Scan for the cell matching the given text and deliver its (x, y) coordinate at center. 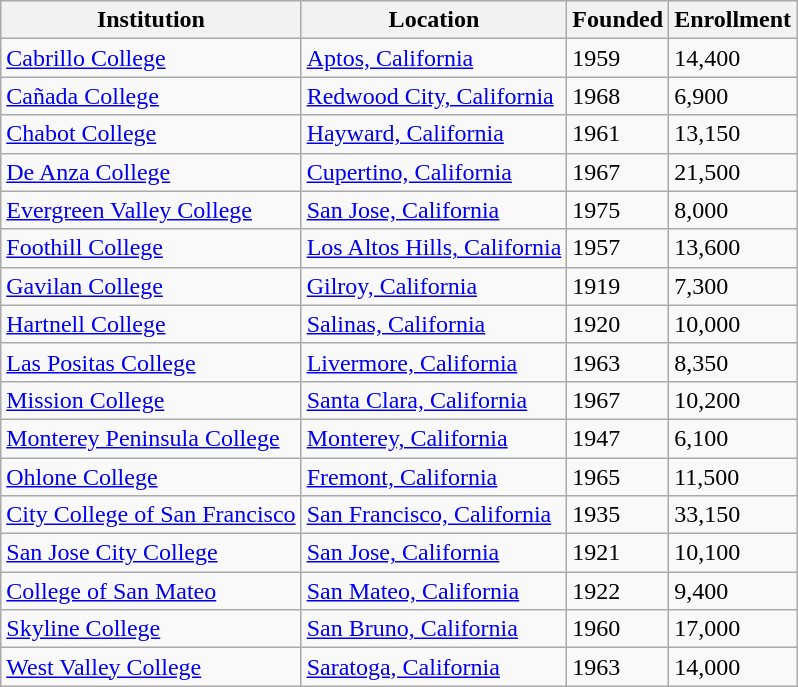
Foothill College (151, 248)
Fremont, California (434, 477)
14,400 (733, 58)
10,100 (733, 553)
Las Positas College (151, 362)
College of San Mateo (151, 591)
San Mateo, California (434, 591)
11,500 (733, 477)
Mission College (151, 400)
Evergreen Valley College (151, 210)
1959 (618, 58)
Cupertino, California (434, 172)
West Valley College (151, 667)
1935 (618, 515)
Skyline College (151, 629)
Santa Clara, California (434, 400)
1957 (618, 248)
6,100 (733, 438)
1968 (618, 96)
Salinas, California (434, 324)
1961 (618, 134)
Livermore, California (434, 362)
Chabot College (151, 134)
33,150 (733, 515)
9,400 (733, 591)
City College of San Francisco (151, 515)
Gilroy, California (434, 286)
21,500 (733, 172)
Redwood City, California (434, 96)
Founded (618, 20)
8,350 (733, 362)
13,600 (733, 248)
10,000 (733, 324)
1922 (618, 591)
7,300 (733, 286)
6,900 (733, 96)
17,000 (733, 629)
1975 (618, 210)
Monterey, California (434, 438)
1960 (618, 629)
San Francisco, California (434, 515)
San Bruno, California (434, 629)
Gavilan College (151, 286)
Institution (151, 20)
14,000 (733, 667)
Hayward, California (434, 134)
Aptos, California (434, 58)
Location (434, 20)
Enrollment (733, 20)
Saratoga, California (434, 667)
1947 (618, 438)
1921 (618, 553)
10,200 (733, 400)
Ohlone College (151, 477)
Hartnell College (151, 324)
Los Altos Hills, California (434, 248)
1965 (618, 477)
Monterey Peninsula College (151, 438)
De Anza College (151, 172)
13,150 (733, 134)
Cabrillo College (151, 58)
8,000 (733, 210)
1919 (618, 286)
San Jose City College (151, 553)
1920 (618, 324)
Cañada College (151, 96)
